Capture the cell that displays the provided text and extract its [X, Y] central coordinate. 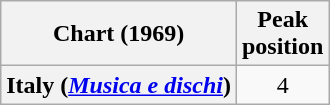
Peakposition [282, 34]
Chart (1969) [119, 34]
4 [282, 85]
Italy (Musica e dischi) [119, 85]
